Search for the cell housing the specified text and yield its [X, Y] center coordinate. 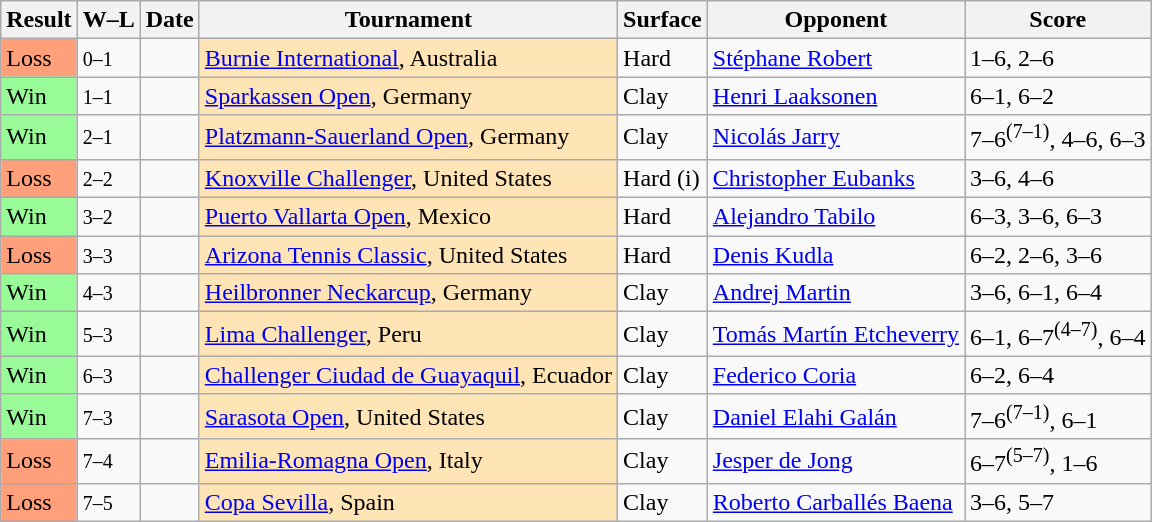
Tournament [408, 20]
Alejandro Tabilo [836, 217]
Surface [663, 20]
W–L [108, 20]
1–1 [108, 96]
Platzmann-Sauerland Open, Germany [408, 138]
6–3, 3–6, 6–3 [1058, 217]
5–3 [108, 334]
Date [170, 20]
3–3 [108, 255]
6–1, 6–7(4–7), 6–4 [1058, 334]
Score [1058, 20]
7–6(7–1), 6–1 [1058, 416]
Puerto Vallarta Open, Mexico [408, 217]
Copa Sevilla, Spain [408, 502]
1–6, 2–6 [1058, 58]
6–3 [108, 375]
7–6(7–1), 4–6, 6–3 [1058, 138]
Heilbronner Neckarcup, Germany [408, 293]
3–6, 5–7 [1058, 502]
Hard (i) [663, 178]
Andrej Martin [836, 293]
Arizona Tennis Classic, United States [408, 255]
Henri Laaksonen [836, 96]
Nicolás Jarry [836, 138]
Stéphane Robert [836, 58]
2–2 [108, 178]
7–3 [108, 416]
3–6, 4–6 [1058, 178]
Roberto Carballés Baena [836, 502]
Opponent [836, 20]
2–1 [108, 138]
3–2 [108, 217]
6–7(5–7), 1–6 [1058, 462]
Result [39, 20]
Denis Kudla [836, 255]
4–3 [108, 293]
Sarasota Open, United States [408, 416]
6–2, 2–6, 3–6 [1058, 255]
Tomás Martín Etcheverry [836, 334]
Federico Coria [836, 375]
Emilia-Romagna Open, Italy [408, 462]
Knoxville Challenger, United States [408, 178]
Jesper de Jong [836, 462]
7–4 [108, 462]
6–1, 6–2 [1058, 96]
3–6, 6–1, 6–4 [1058, 293]
Christopher Eubanks [836, 178]
Daniel Elahi Galán [836, 416]
Burnie International, Australia [408, 58]
Challenger Ciudad de Guayaquil, Ecuador [408, 375]
6–2, 6–4 [1058, 375]
Lima Challenger, Peru [408, 334]
0–1 [108, 58]
Sparkassen Open, Germany [408, 96]
7–5 [108, 502]
